For the text-containing cell, return its midpoint in (x, y) coordinate format. 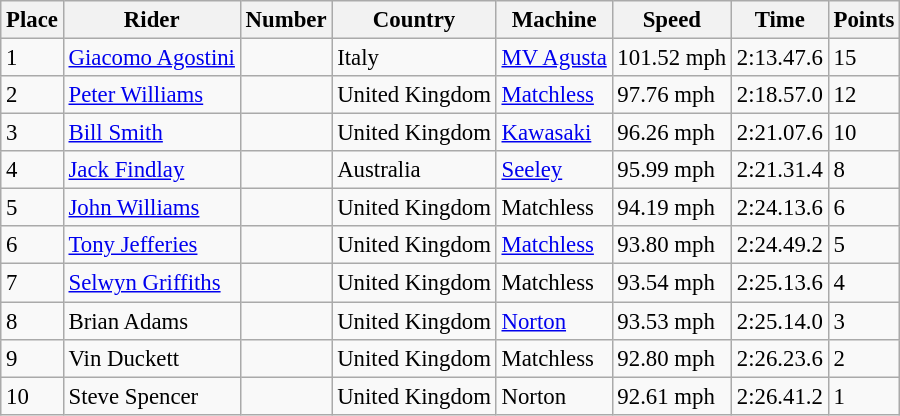
93.80 mph (672, 245)
Jack Findlay (152, 170)
2:21.31.4 (780, 170)
101.52 mph (672, 58)
MV Agusta (554, 58)
Brian Adams (152, 321)
97.76 mph (672, 95)
Italy (414, 58)
96.26 mph (672, 133)
2:13.47.6 (780, 58)
Country (414, 20)
Time (780, 20)
Points (864, 20)
92.61 mph (672, 396)
Selwyn Griffiths (152, 283)
2:25.13.6 (780, 283)
Bill Smith (152, 133)
92.80 mph (672, 358)
2:26.23.6 (780, 358)
93.54 mph (672, 283)
2:18.57.0 (780, 95)
2:26.41.2 (780, 396)
Australia (414, 170)
Kawasaki (554, 133)
12 (864, 95)
Number (286, 20)
Place (32, 20)
Giacomo Agostini (152, 58)
7 (32, 283)
93.53 mph (672, 321)
9 (32, 358)
15 (864, 58)
Vin Duckett (152, 358)
Rider (152, 20)
John Williams (152, 208)
2:24.49.2 (780, 245)
2:24.13.6 (780, 208)
Tony Jefferies (152, 245)
2:21.07.6 (780, 133)
Steve Spencer (152, 396)
2:25.14.0 (780, 321)
Seeley (554, 170)
Speed (672, 20)
Machine (554, 20)
94.19 mph (672, 208)
Peter Williams (152, 95)
95.99 mph (672, 170)
